Detect which cell encompasses the target text, then output its [X, Y] center coordinate. 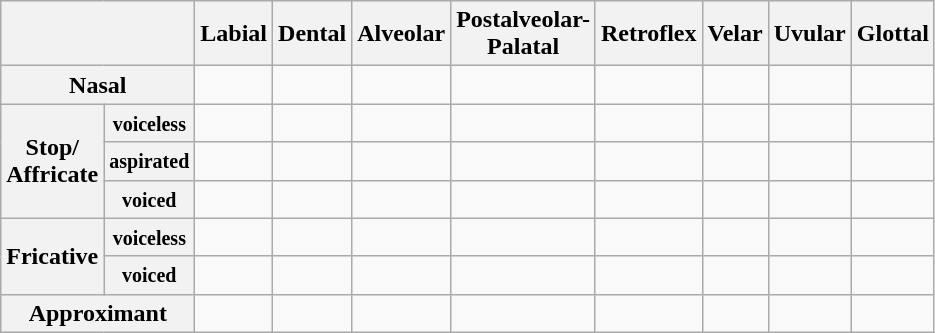
Postalveolar-Palatal [524, 34]
Approximant [98, 313]
Labial [234, 34]
Velar [735, 34]
Nasal [98, 85]
aspirated [150, 161]
Fricative [52, 256]
Glottal [892, 34]
Alveolar [402, 34]
Stop/Affricate [52, 161]
Dental [312, 34]
Uvular [810, 34]
Retroflex [648, 34]
